Capture the cell that displays the provided text and extract its [x, y] central coordinate. 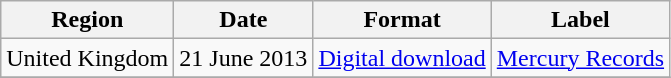
Region [88, 20]
Mercury Records [580, 58]
Digital download [402, 58]
Format [402, 20]
21 June 2013 [244, 58]
Label [580, 20]
Date [244, 20]
United Kingdom [88, 58]
